Output the [X, Y] coordinate of the center of the cell containing the given text.  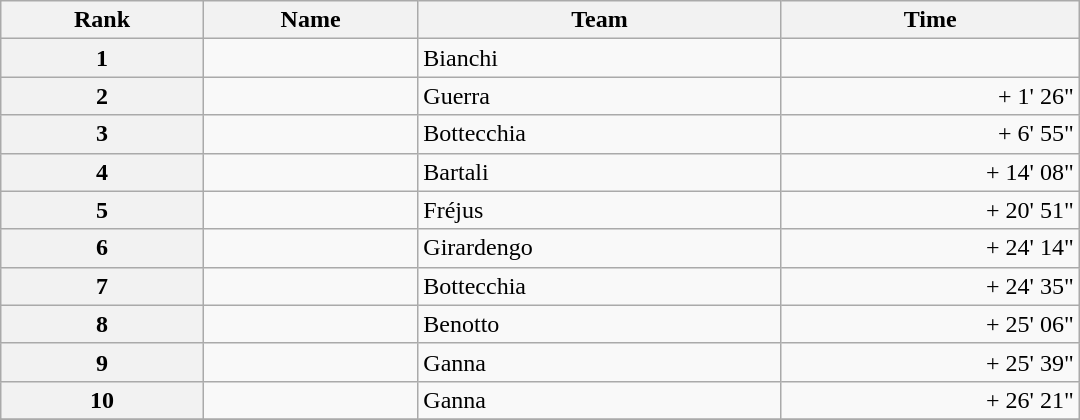
10 [102, 400]
+ 26' 21" [930, 400]
Name [310, 20]
5 [102, 210]
+ 6' 55" [930, 134]
+ 24' 14" [930, 248]
1 [102, 58]
+ 20' 51" [930, 210]
Bartali [600, 172]
Girardengo [600, 248]
8 [102, 324]
Benotto [600, 324]
Rank [102, 20]
9 [102, 362]
7 [102, 286]
+ 24' 35" [930, 286]
Fréjus [600, 210]
Time [930, 20]
2 [102, 96]
+ 14' 08" [930, 172]
+ 25' 39" [930, 362]
Team [600, 20]
Guerra [600, 96]
Bianchi [600, 58]
4 [102, 172]
+ 25' 06" [930, 324]
6 [102, 248]
+ 1' 26" [930, 96]
3 [102, 134]
